Capture the cell that displays the provided text and extract its [x, y] central coordinate. 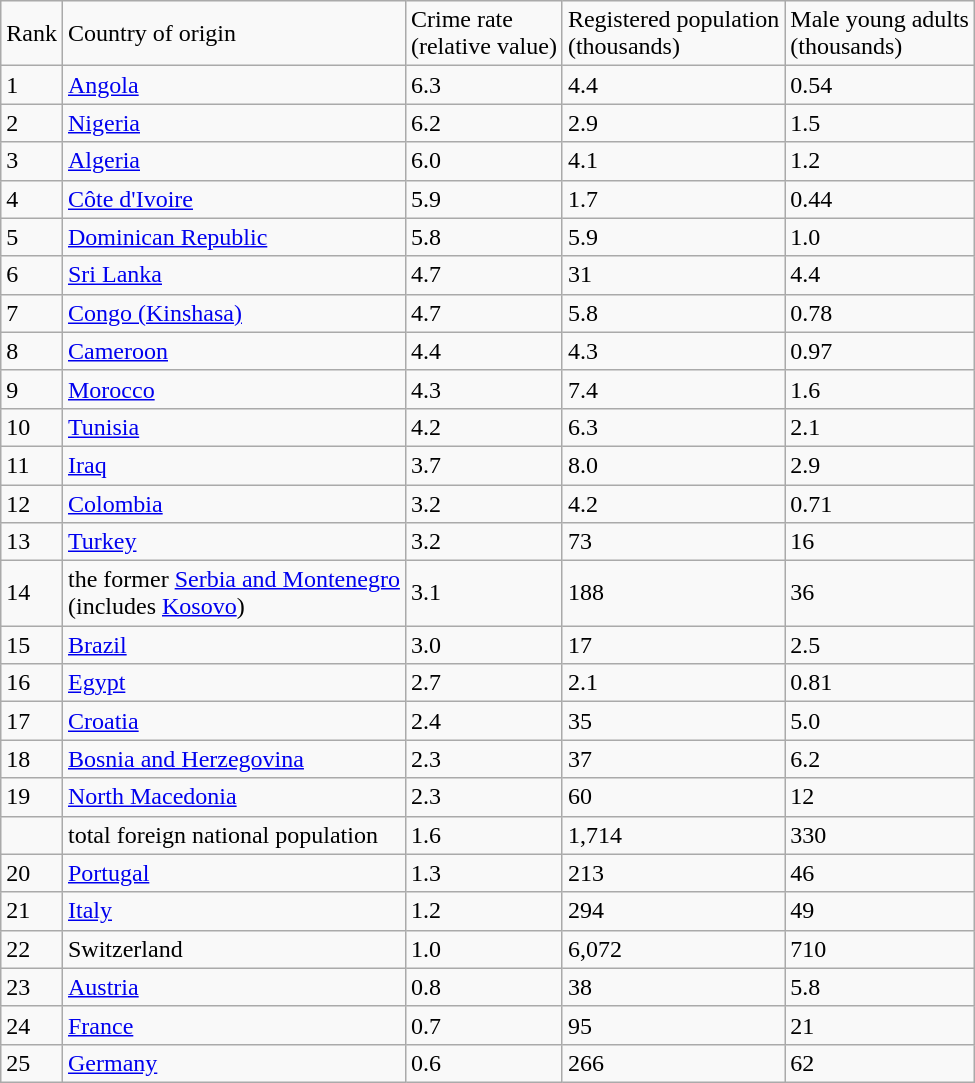
Sri Lanka [234, 275]
2 [32, 123]
188 [673, 594]
60 [673, 797]
6 [32, 275]
20 [32, 873]
1.3 [484, 873]
3 [32, 161]
0.6 [484, 1063]
Angola [234, 85]
8.0 [673, 465]
330 [880, 835]
Male young adults(thousands) [880, 34]
North Macedonia [234, 797]
35 [673, 721]
Italy [234, 911]
266 [673, 1063]
14 [32, 594]
0.78 [880, 313]
18 [32, 759]
10 [32, 427]
1.5 [880, 123]
2.7 [484, 683]
Morocco [234, 389]
Turkey [234, 542]
0.54 [880, 85]
Dominican Republic [234, 237]
46 [880, 873]
25 [32, 1063]
294 [673, 911]
0.44 [880, 199]
213 [673, 873]
4 [32, 199]
0.97 [880, 351]
710 [880, 949]
49 [880, 911]
Bosnia and Herzegovina [234, 759]
23 [32, 987]
Crime rate(relative value) [484, 34]
4.1 [673, 161]
Rank [32, 34]
3.1 [484, 594]
Côte d'Ivoire [234, 199]
Congo (Kinshasa) [234, 313]
24 [32, 1025]
2.4 [484, 721]
95 [673, 1025]
Registered population(thousands) [673, 34]
1.7 [673, 199]
Austria [234, 987]
Cameroon [234, 351]
11 [32, 465]
0.8 [484, 987]
Colombia [234, 503]
37 [673, 759]
0.81 [880, 683]
0.7 [484, 1025]
73 [673, 542]
Switzerland [234, 949]
5 [32, 237]
5.0 [880, 721]
7.4 [673, 389]
2.5 [880, 645]
1 [32, 85]
7 [32, 313]
total foreign national population [234, 835]
Nigeria [234, 123]
Iraq [234, 465]
Brazil [234, 645]
3.7 [484, 465]
Egypt [234, 683]
15 [32, 645]
13 [32, 542]
3.0 [484, 645]
6.0 [484, 161]
62 [880, 1063]
9 [32, 389]
38 [673, 987]
8 [32, 351]
Algeria [234, 161]
France [234, 1025]
0.71 [880, 503]
36 [880, 594]
22 [32, 949]
the former Serbia and Montenegro (includes Kosovo) [234, 594]
Portugal [234, 873]
Tunisia [234, 427]
1,714 [673, 835]
Germany [234, 1063]
31 [673, 275]
Country of origin [234, 34]
6,072 [673, 949]
19 [32, 797]
Croatia [234, 721]
